Capture the cell that displays the provided text and extract its [x, y] central coordinate. 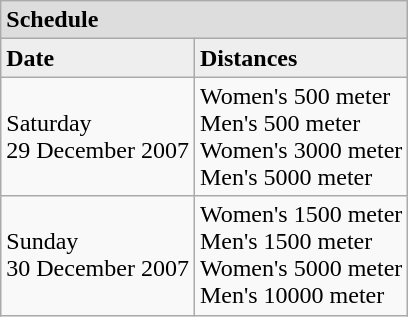
Schedule [204, 20]
Date [98, 58]
Sunday30 December 2007 [98, 256]
Women's 1500 meterMen's 1500 meterWomen's 5000 meterMen's 10000 meter [300, 256]
Women's 500 meterMen's 500 meterWomen's 3000 meterMen's 5000 meter [300, 136]
Saturday29 December 2007 [98, 136]
Distances [300, 58]
